Extract the (X, Y) coordinate from the center of the cell holding the provided text.  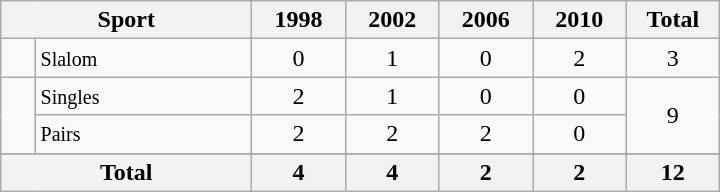
2006 (486, 20)
Singles (144, 96)
Sport (126, 20)
Pairs (144, 134)
2002 (392, 20)
9 (673, 115)
1998 (299, 20)
3 (673, 58)
2010 (579, 20)
12 (673, 172)
Slalom (144, 58)
